Search for the cell housing the specified text and yield its [x, y] center coordinate. 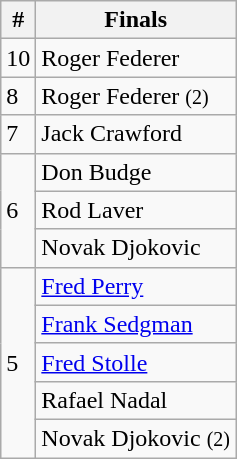
Finals [136, 20]
Novak Djokovic (2) [136, 438]
Fred Perry [136, 286]
7 [18, 134]
6 [18, 210]
Roger Federer (2) [136, 96]
# [18, 20]
5 [18, 362]
Rafael Nadal [136, 400]
Roger Federer [136, 58]
8 [18, 96]
Rod Laver [136, 210]
Jack Crawford [136, 134]
Frank Sedgman [136, 324]
10 [18, 58]
Fred Stolle [136, 362]
Don Budge [136, 172]
Novak Djokovic [136, 248]
